Return the [X, Y] coordinate for the center point of the cell that contains the specified text.  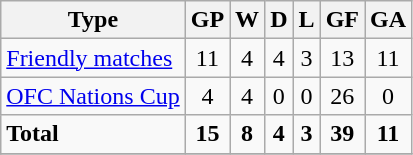
OFC Nations Cup [93, 96]
13 [342, 58]
L [306, 20]
39 [342, 134]
GP [207, 20]
GF [342, 20]
Friendly matches [93, 58]
Total [93, 134]
W [248, 20]
Type [93, 20]
15 [207, 134]
8 [248, 134]
26 [342, 96]
D [279, 20]
GA [388, 20]
